Find where the given text appears and provide that cell's center as [x, y] coordinate. 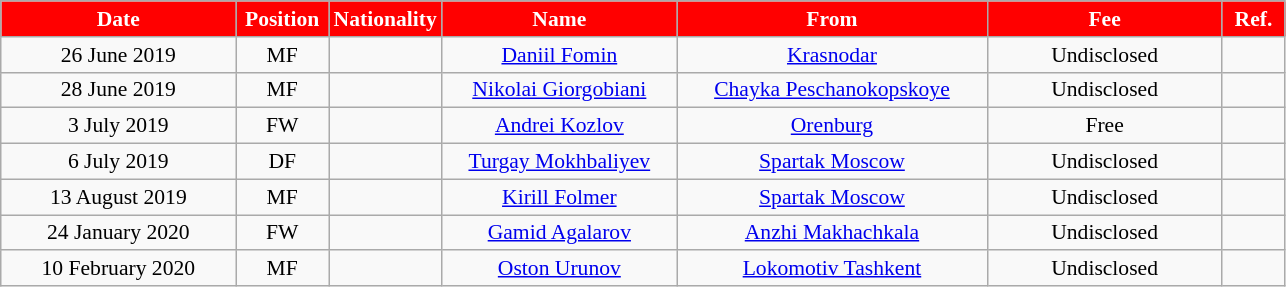
3 July 2019 [118, 126]
Andrei Kozlov [560, 126]
13 August 2019 [118, 197]
DF [282, 162]
Daniil Fomin [560, 55]
Gamid Agalarov [560, 233]
26 June 2019 [118, 55]
Turgay Mokhbaliyev [560, 162]
Fee [1104, 19]
Nationality [384, 19]
Position [282, 19]
Name [560, 19]
Krasnodar [832, 55]
From [832, 19]
10 February 2020 [118, 269]
Ref. [1254, 19]
Oston Urunov [560, 269]
Kirill Folmer [560, 197]
Date [118, 19]
24 January 2020 [118, 233]
Anzhi Makhachkala [832, 233]
6 July 2019 [118, 162]
Chayka Peschanokopskoye [832, 90]
Free [1104, 126]
Nikolai Giorgobiani [560, 90]
Orenburg [832, 126]
28 June 2019 [118, 90]
Lokomotiv Tashkent [832, 269]
